Provide the (X, Y) coordinate of the cell's center where the given text is located.  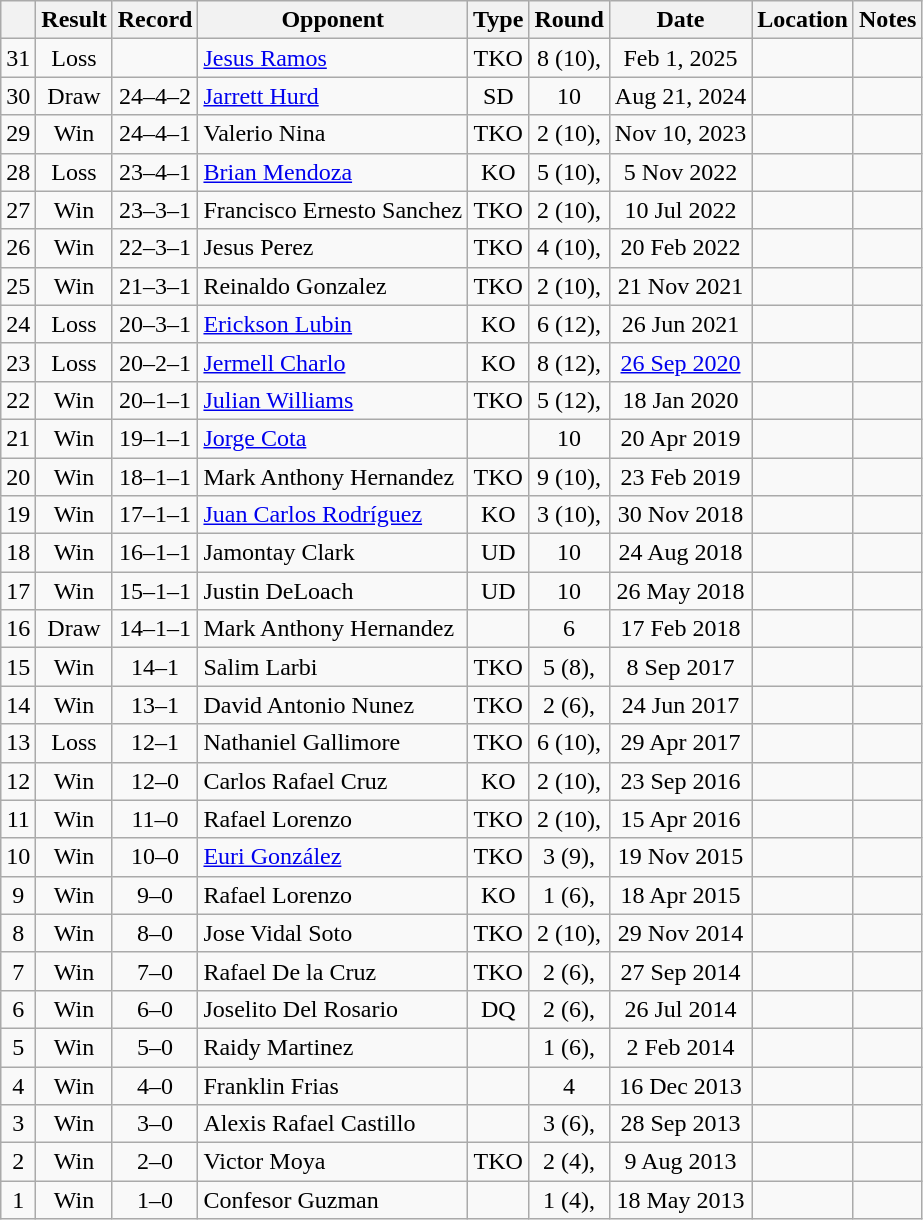
18 (18, 553)
SD (498, 96)
9–0 (155, 895)
21 Nov 2021 (680, 286)
31 (18, 58)
Victor Moya (333, 1162)
2 (18, 1162)
13–1 (155, 705)
Erickson Lubin (333, 324)
9 (18, 895)
Jorge Cota (333, 438)
21 (18, 438)
Justin DeLoach (333, 591)
Euri González (333, 857)
Aug 21, 2024 (680, 96)
Jermell Charlo (333, 362)
Francisco Ernesto Sanchez (333, 210)
30 Nov 2018 (680, 515)
15 Apr 2016 (680, 819)
1–0 (155, 1200)
10–0 (155, 857)
18 Apr 2015 (680, 895)
5 Nov 2022 (680, 172)
Result (74, 20)
Jarrett Hurd (333, 96)
12–0 (155, 781)
20–2–1 (155, 362)
6–0 (155, 1009)
Record (155, 20)
18–1–1 (155, 477)
18 May 2013 (680, 1200)
18 Jan 2020 (680, 400)
Jose Vidal Soto (333, 933)
5 (12), (569, 400)
Joselito Del Rosario (333, 1009)
30 (18, 96)
28 Sep 2013 (680, 1124)
Jesus Ramos (333, 58)
5–0 (155, 1047)
4–0 (155, 1085)
24–4–1 (155, 134)
26 May 2018 (680, 591)
22 (18, 400)
20 Feb 2022 (680, 248)
Feb 1, 2025 (680, 58)
24 (18, 324)
23 Sep 2016 (680, 781)
28 (18, 172)
17–1–1 (155, 515)
David Antonio Nunez (333, 705)
Rafael De la Cruz (333, 971)
Julian Williams (333, 400)
8 (18, 933)
29 Nov 2014 (680, 933)
12–1 (155, 743)
16 Dec 2013 (680, 1085)
9 Aug 2013 (680, 1162)
Carlos Rafael Cruz (333, 781)
9 (10), (569, 477)
5 (18, 1047)
8 Sep 2017 (680, 667)
15–1–1 (155, 591)
6 (12), (569, 324)
8–0 (155, 933)
Confesor Guzman (333, 1200)
26 Sep 2020 (680, 362)
7 (18, 971)
10 Jul 2022 (680, 210)
19–1–1 (155, 438)
Salim Larbi (333, 667)
Reinaldo Gonzalez (333, 286)
Round (569, 20)
29 Apr 2017 (680, 743)
Valerio Nina (333, 134)
20 (18, 477)
19 (18, 515)
26 (18, 248)
23–4–1 (155, 172)
2–0 (155, 1162)
11–0 (155, 819)
26 Jun 2021 (680, 324)
DQ (498, 1009)
1 (4), (569, 1200)
26 Jul 2014 (680, 1009)
1 (18, 1200)
20 Apr 2019 (680, 438)
3 (6), (569, 1124)
17 Feb 2018 (680, 629)
17 (18, 591)
Jamontay Clark (333, 553)
15 (18, 667)
23 Feb 2019 (680, 477)
2 Feb 2014 (680, 1047)
Notes (887, 20)
4 (10), (569, 248)
19 Nov 2015 (680, 857)
12 (18, 781)
Jesus Perez (333, 248)
5 (8), (569, 667)
27 (18, 210)
Juan Carlos Rodríguez (333, 515)
2 (4), (569, 1162)
Date (680, 20)
Type (498, 20)
Raidy Martinez (333, 1047)
5 (10), (569, 172)
13 (18, 743)
20–1–1 (155, 400)
24 Aug 2018 (680, 553)
14–1 (155, 667)
7–0 (155, 971)
29 (18, 134)
25 (18, 286)
3 (18, 1124)
Brian Mendoza (333, 172)
Franklin Frias (333, 1085)
Nathaniel Gallimore (333, 743)
27 Sep 2014 (680, 971)
3 (10), (569, 515)
3 (9), (569, 857)
24–4–2 (155, 96)
Location (803, 20)
3–0 (155, 1124)
6 (10), (569, 743)
8 (12), (569, 362)
16–1–1 (155, 553)
20–3–1 (155, 324)
16 (18, 629)
14 (18, 705)
Nov 10, 2023 (680, 134)
8 (10), (569, 58)
21–3–1 (155, 286)
22–3–1 (155, 248)
24 Jun 2017 (680, 705)
11 (18, 819)
14–1–1 (155, 629)
23 (18, 362)
Opponent (333, 20)
23–3–1 (155, 210)
Alexis Rafael Castillo (333, 1124)
